Extract the [x, y] coordinate from the center of the cell holding the provided text.  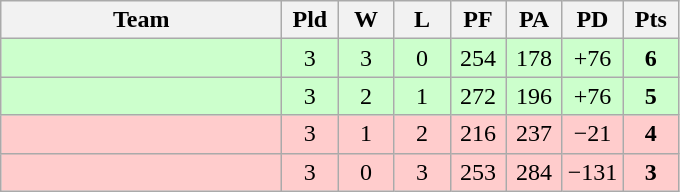
5 [651, 96]
216 [478, 134]
PA [534, 20]
PD [592, 20]
272 [478, 96]
196 [534, 96]
W [366, 20]
237 [534, 134]
−131 [592, 172]
−21 [592, 134]
4 [651, 134]
PF [478, 20]
L [422, 20]
178 [534, 58]
254 [478, 58]
253 [478, 172]
284 [534, 172]
6 [651, 58]
Pld [310, 20]
Team [142, 20]
Pts [651, 20]
